Return the [x, y] coordinate for the center point of the cell that contains the specified text.  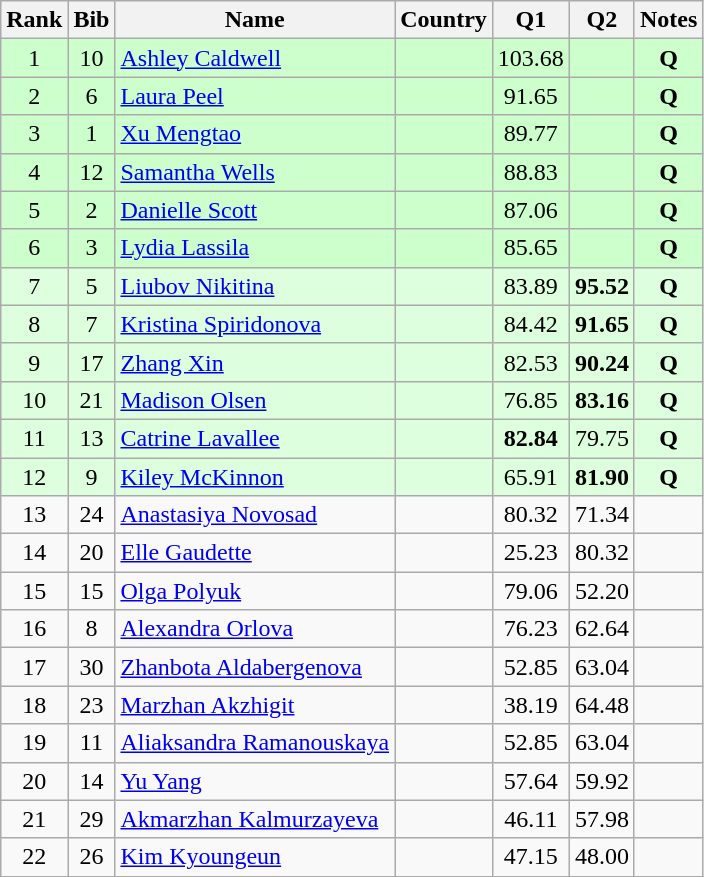
46.11 [530, 819]
89.77 [530, 134]
25.23 [530, 553]
76.85 [530, 400]
Kim Kyoungeun [255, 857]
29 [92, 819]
30 [92, 667]
Xu Mengtao [255, 134]
Name [255, 20]
48.00 [602, 857]
4 [34, 172]
Elle Gaudette [255, 553]
87.06 [530, 210]
16 [34, 629]
24 [92, 515]
57.98 [602, 819]
Zhanbota Aldabergenova [255, 667]
Zhang Xin [255, 362]
83.16 [602, 400]
95.52 [602, 286]
Alexandra Orlova [255, 629]
81.90 [602, 477]
103.68 [530, 58]
Yu Yang [255, 781]
Ashley Caldwell [255, 58]
85.65 [530, 248]
19 [34, 743]
Q1 [530, 20]
Rank [34, 20]
84.42 [530, 324]
Kristina Spiridonova [255, 324]
22 [34, 857]
Aliaksandra Ramanouskaya [255, 743]
Samantha Wells [255, 172]
Notes [668, 20]
Catrine Lavallee [255, 438]
Anastasiya Novosad [255, 515]
Q2 [602, 20]
82.53 [530, 362]
71.34 [602, 515]
57.64 [530, 781]
88.83 [530, 172]
62.64 [602, 629]
64.48 [602, 705]
Marzhan Akzhigit [255, 705]
90.24 [602, 362]
79.06 [530, 591]
76.23 [530, 629]
Country [444, 20]
47.15 [530, 857]
Akmarzhan Kalmurzayeva [255, 819]
79.75 [602, 438]
82.84 [530, 438]
83.89 [530, 286]
52.20 [602, 591]
Liubov Nikitina [255, 286]
23 [92, 705]
18 [34, 705]
Danielle Scott [255, 210]
26 [92, 857]
38.19 [530, 705]
Bib [92, 20]
59.92 [602, 781]
Lydia Lassila [255, 248]
Kiley McKinnon [255, 477]
Olga Polyuk [255, 591]
Laura Peel [255, 96]
Madison Olsen [255, 400]
65.91 [530, 477]
